Determine the [X, Y] coordinate at the center of the cell enclosing the given text.  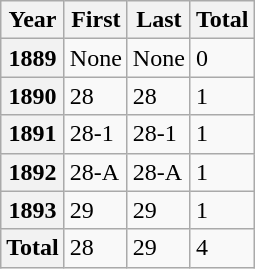
1890 [33, 96]
Last [158, 20]
1891 [33, 134]
4 [222, 248]
Year [33, 20]
1892 [33, 172]
1893 [33, 210]
1889 [33, 58]
0 [222, 58]
First [96, 20]
